Detect which cell encompasses the target text, then output its [X, Y] center coordinate. 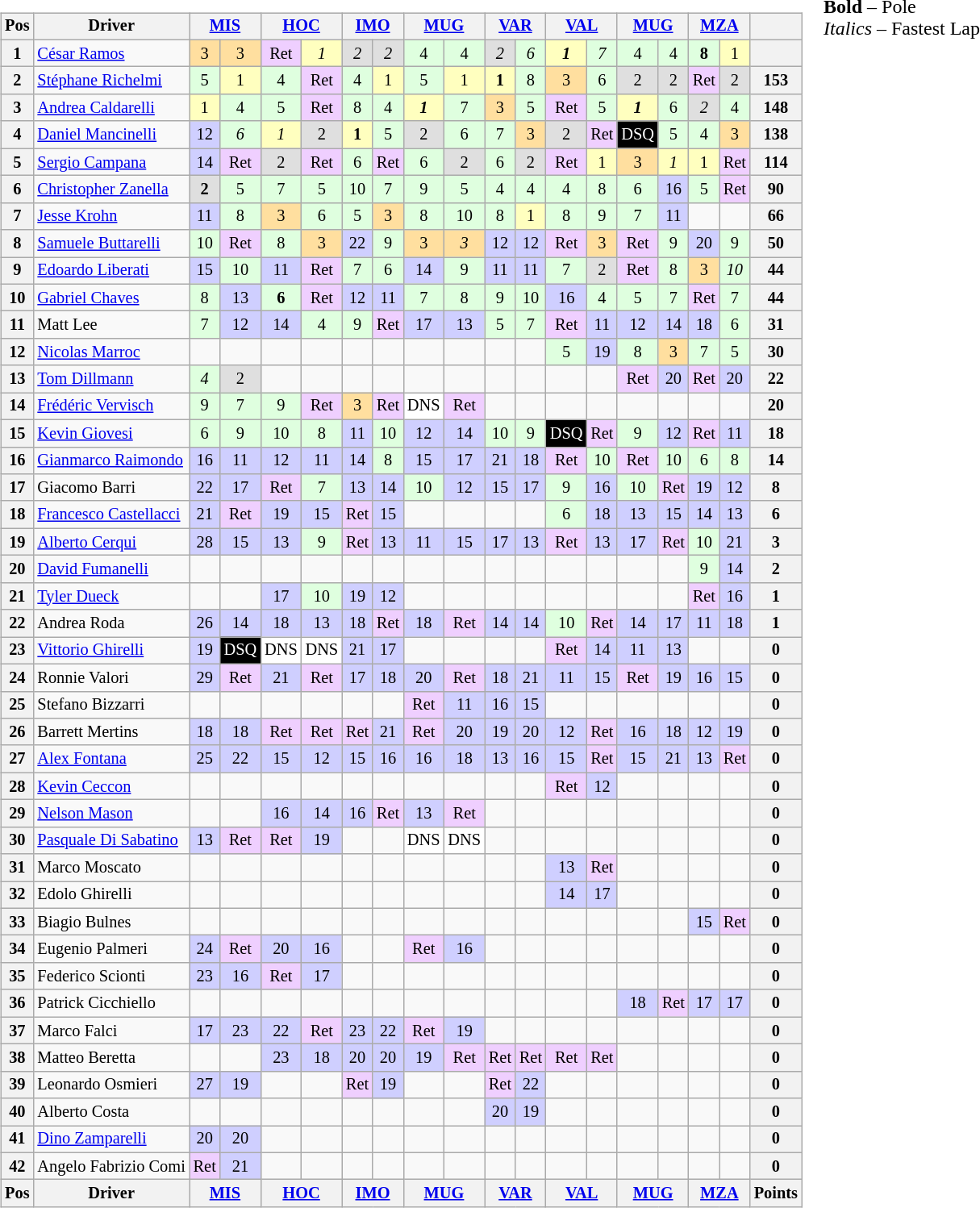
Kevin Ceccon [111, 786]
Christopher Zanella [111, 190]
Frédéric Vervisch [111, 406]
Samuele Buttarelli [111, 244]
Tyler Dueck [111, 596]
Leonardo Osmieri [111, 1085]
153 [776, 81]
138 [776, 135]
42 [17, 1166]
Edoardo Liberati [111, 271]
Tom Dillmann [111, 379]
38 [17, 1058]
Dino Zamparelli [111, 1139]
Nicolas Marroc [111, 352]
Biagio Bulnes [111, 922]
Eugenio Palmeri [111, 949]
Matteo Beretta [111, 1058]
Nelson Mason [111, 814]
Edolo Ghirelli [111, 895]
Stefano Bizzarri [111, 705]
41 [17, 1139]
Federico Scionti [111, 977]
50 [776, 244]
Ronnie Valori [111, 677]
Gianmarco Raimondo [111, 460]
Pasquale Di Sabatino [111, 840]
36 [17, 1003]
Alberto Costa [111, 1112]
Patrick Cicchiello [111, 1003]
35 [17, 977]
Stéphane Richelmi [111, 81]
37 [17, 1031]
Alex Fontana [111, 759]
Giacomo Barri [111, 488]
Francesco Castellacci [111, 514]
Alberto Cerqui [111, 542]
Kevin Giovesi [111, 433]
Andrea Roda [111, 623]
Gabriel Chaves [111, 298]
Vittorio Ghirelli [111, 651]
David Fumanelli [111, 569]
Points [776, 1193]
40 [17, 1112]
Angelo Fabrizio Comi [111, 1166]
39 [17, 1085]
114 [776, 162]
Matt Lee [111, 325]
148 [776, 108]
34 [17, 949]
Jesse Krohn [111, 216]
Barrett Mertins [111, 732]
Marco Moscato [111, 868]
César Ramos [111, 53]
Marco Falci [111, 1031]
Sergio Campana [111, 162]
90 [776, 190]
Andrea Caldarelli [111, 108]
Daniel Mancinelli [111, 135]
33 [17, 922]
66 [776, 216]
32 [17, 895]
